Extract the (x, y) coordinate from the center of the cell holding the provided text.  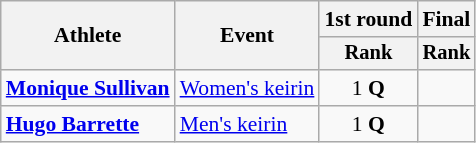
Women's keirin (248, 88)
Event (248, 36)
Athlete (88, 36)
Final (446, 19)
1st round (368, 19)
Hugo Barrette (88, 124)
Monique Sullivan (88, 88)
Men's keirin (248, 124)
